Extract the [X, Y] coordinate from the center of the cell holding the provided text.  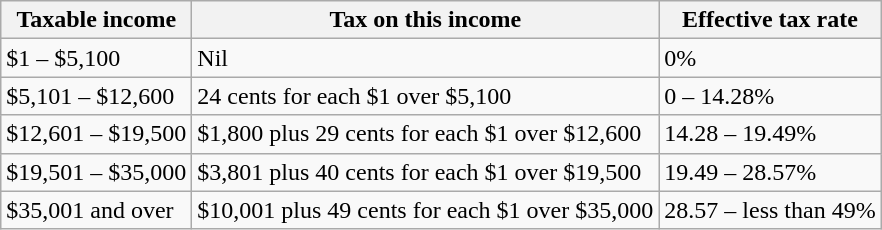
28.57 – less than 49% [770, 210]
$10,001 plus 49 cents for each $1 over $35,000 [426, 210]
14.28 – 19.49% [770, 134]
$1,800 plus 29 cents for each $1 over $12,600 [426, 134]
Tax on this income [426, 20]
$1 – $5,100 [96, 58]
$35,001 and over [96, 210]
0 – 14.28% [770, 96]
$19,501 – $35,000 [96, 172]
Nil [426, 58]
Effective tax rate [770, 20]
19.49 – 28.57% [770, 172]
$5,101 – $12,600 [96, 96]
$12,601 – $19,500 [96, 134]
24 cents for each $1 over $5,100 [426, 96]
0% [770, 58]
$3,801 plus 40 cents for each $1 over $19,500 [426, 172]
Taxable income [96, 20]
